From the cell containing the given text, extract its center point as (x, y) coordinate. 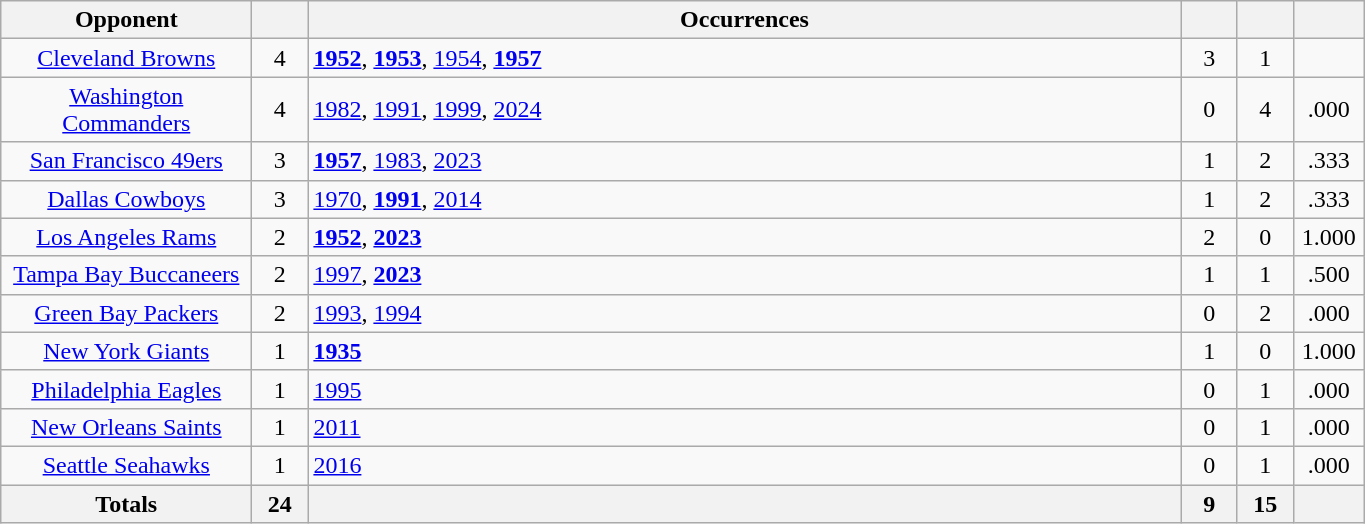
2011 (744, 427)
1952, 2023 (744, 237)
Occurrences (744, 20)
Opponent (126, 20)
Los Angeles Rams (126, 237)
1993, 1994 (744, 313)
9 (1209, 503)
15 (1265, 503)
.500 (1328, 275)
New Orleans Saints (126, 427)
1957, 1983, 2023 (744, 161)
Washington Commanders (126, 110)
Totals (126, 503)
1952, 1953, 1954, 1957 (744, 58)
San Francisco 49ers (126, 161)
Dallas Cowboys (126, 199)
1997, 2023 (744, 275)
24 (280, 503)
Green Bay Packers (126, 313)
1995 (744, 389)
1982, 1991, 1999, 2024 (744, 110)
2016 (744, 465)
Cleveland Browns (126, 58)
1935 (744, 351)
1970, 1991, 2014 (744, 199)
Tampa Bay Buccaneers (126, 275)
New York Giants (126, 351)
Seattle Seahawks (126, 465)
Philadelphia Eagles (126, 389)
